Capture the cell that displays the provided text and extract its [X, Y] central coordinate. 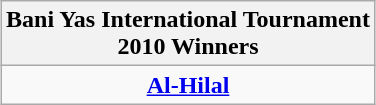
Al-Hilal [188, 85]
Bani Yas International Tournament 2010 Winners [188, 34]
